Return the [x, y] coordinate for the center point of the cell that contains the specified text.  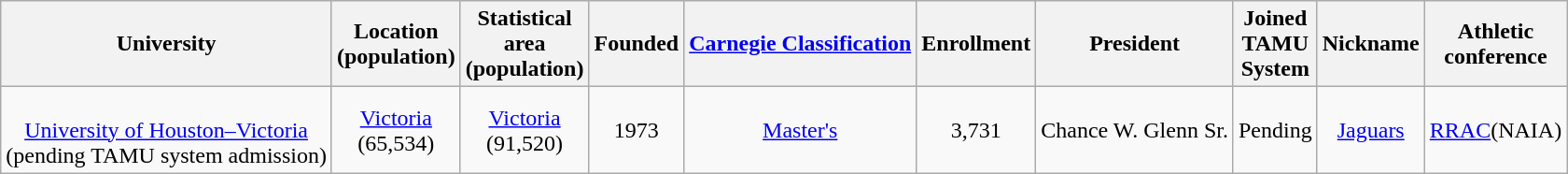
Jaguars [1370, 130]
Chance W. Glenn Sr. [1135, 130]
Statisticalarea(population) [525, 44]
Victoria(91,520) [525, 130]
Founded [637, 44]
Carnegie Classification [801, 44]
Pending [1275, 130]
Location(population) [396, 44]
University [166, 44]
RRAC(NAIA) [1495, 130]
JoinedTAMUSystem [1275, 44]
Nickname [1370, 44]
University of Houston–Victoria(pending TAMU system admission) [166, 130]
Victoria(65,534) [396, 130]
Master's [801, 130]
1973 [637, 130]
Athleticconference [1495, 44]
Enrollment [976, 44]
President [1135, 44]
3,731 [976, 130]
